Extract the (x, y) coordinate from the center of the cell holding the provided text.  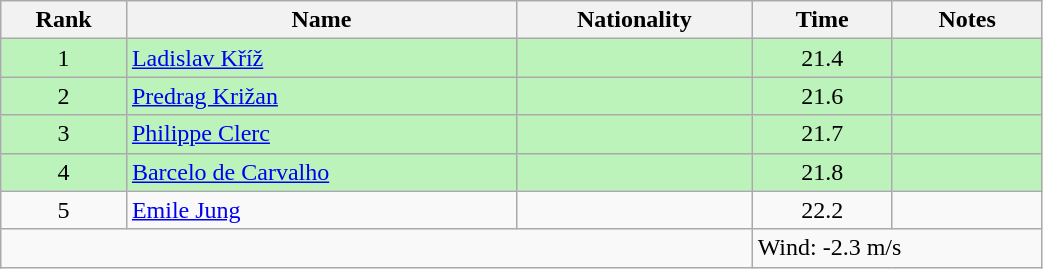
Barcelo de Carvalho (321, 172)
1 (64, 58)
21.7 (822, 134)
21.4 (822, 58)
22.2 (822, 210)
5 (64, 210)
Name (321, 20)
Emile Jung (321, 210)
Rank (64, 20)
3 (64, 134)
21.8 (822, 172)
Nationality (635, 20)
Wind: -2.3 m/s (897, 248)
2 (64, 96)
Philippe Clerc (321, 134)
21.6 (822, 96)
4 (64, 172)
Notes (967, 20)
Predrag Križan (321, 96)
Time (822, 20)
Ladislav Kříž (321, 58)
